Return the (x, y) coordinate for the center point of the cell that contains the specified text.  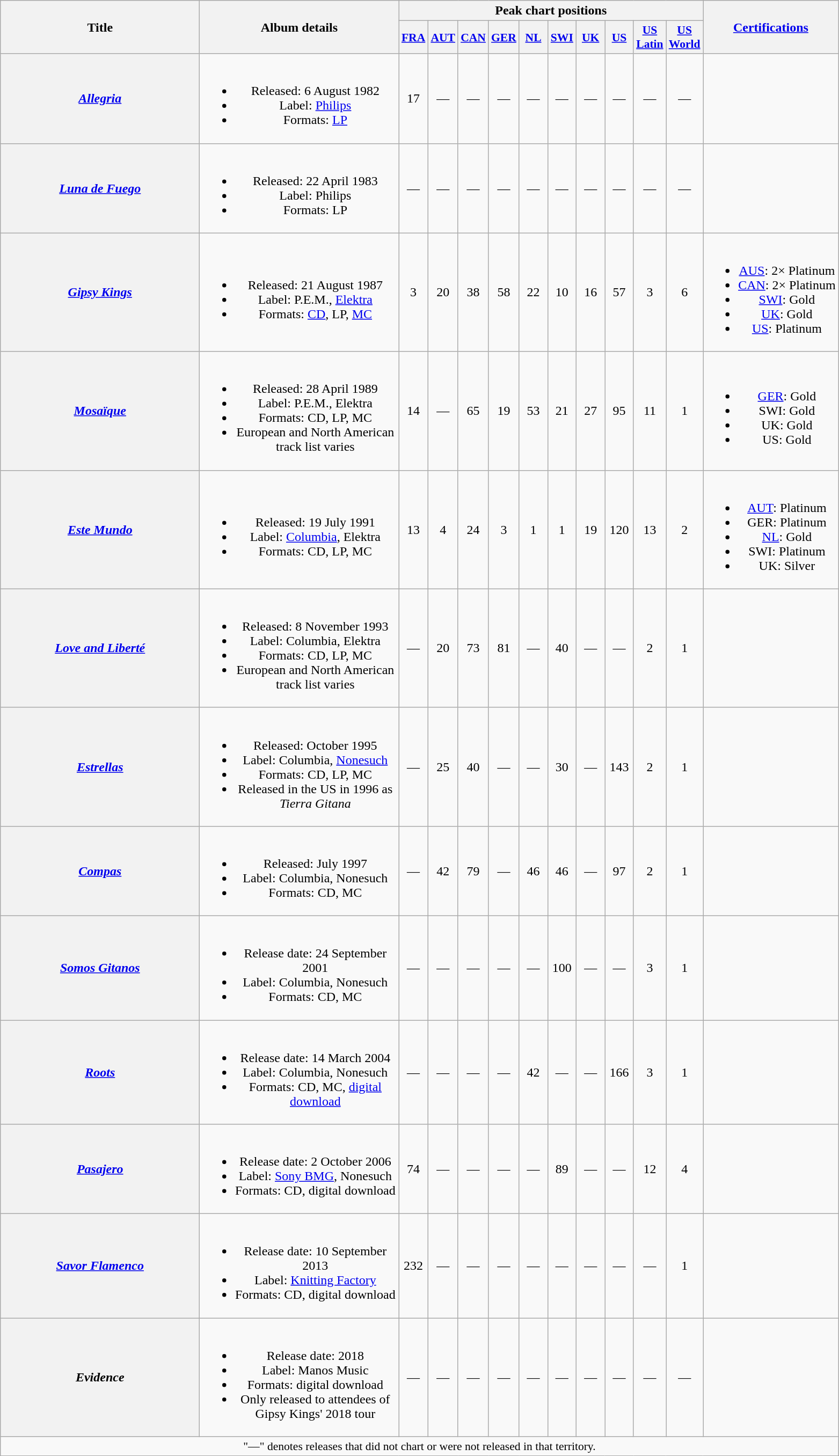
CAN (473, 38)
Peak chart positions (551, 11)
AUS: 2× PlatinumCAN: 2× PlatinumSWI: GoldUK: GoldUS: Platinum (771, 292)
12 (650, 1169)
10 (561, 292)
Este Mundo (100, 529)
AUT (443, 38)
Released: 6 August 1982Label: PhilipsFormats: LP (300, 99)
Released: 8 November 1993Label: Columbia, ElektraFormats: CD, LP, MCEuropean and North American track list varies (300, 648)
SWI (561, 38)
97 (619, 870)
Released: 22 April 1983Label: PhilipsFormats: LP (300, 188)
24 (473, 529)
Evidence (100, 1377)
Compas (100, 870)
74 (413, 1169)
79 (473, 870)
11 (650, 411)
Released: 19 July 1991Label: Columbia, ElektraFormats: CD, LP, MC (300, 529)
6 (685, 292)
Released: October 1995Label: Columbia, NonesuchFormats: CD, LP, MCReleased in the US in 1996 as Tierra Gitana (300, 766)
Release date: 14 March 2004Label: Columbia, NonesuchFormats: CD, MC, digital download (300, 1072)
Roots (100, 1072)
65 (473, 411)
Released: 21 August 1987Label: P.E.M., ElektraFormats: CD, LP, MC (300, 292)
Album details (300, 27)
Luna de Fuego (100, 188)
Release date: 24 September 2001Label: Columbia, NonesuchFormats: CD, MC (300, 968)
NL (534, 38)
22 (534, 292)
143 (619, 766)
100 (561, 968)
27 (590, 411)
38 (473, 292)
232 (413, 1266)
166 (619, 1072)
Love and Liberté (100, 648)
57 (619, 292)
US Latin (650, 38)
GER (504, 38)
Released: July 1997Label: Columbia, NonesuchFormats: CD, MC (300, 870)
73 (473, 648)
"—" denotes releases that did not chart or were not released in that territory. (420, 1446)
17 (413, 99)
16 (590, 292)
FRA (413, 38)
Release date: 10 September 2013Label: Knitting FactoryFormats: CD, digital download (300, 1266)
Released: 28 April 1989Label: P.E.M., ElektraFormats: CD, LP, MCEuropean and North American track list varies (300, 411)
30 (561, 766)
Title (100, 27)
Gipsy Kings (100, 292)
AUT: PlatinumGER: PlatinumNL: GoldSWI: PlatinumUK: Silver (771, 529)
58 (504, 292)
Estrellas (100, 766)
25 (443, 766)
Mosaïque (100, 411)
14 (413, 411)
US (619, 38)
Certifications (771, 27)
89 (561, 1169)
Pasajero (100, 1169)
Release date: 2018Label: Manos MusicFormats: digital downloadOnly released to attendees of Gipsy Kings' 2018 tour (300, 1377)
81 (504, 648)
Allegria (100, 99)
21 (561, 411)
53 (534, 411)
Savor Flamenco (100, 1266)
95 (619, 411)
UK (590, 38)
Release date: 2 October 2006Label: Sony BMG, NonesuchFormats: CD, digital download (300, 1169)
120 (619, 529)
GER: GoldSWI: GoldUK: GoldUS: Gold (771, 411)
Somos Gitanos (100, 968)
US World (685, 38)
